Return the [X, Y] coordinate for the center point of the cell that contains the specified text.  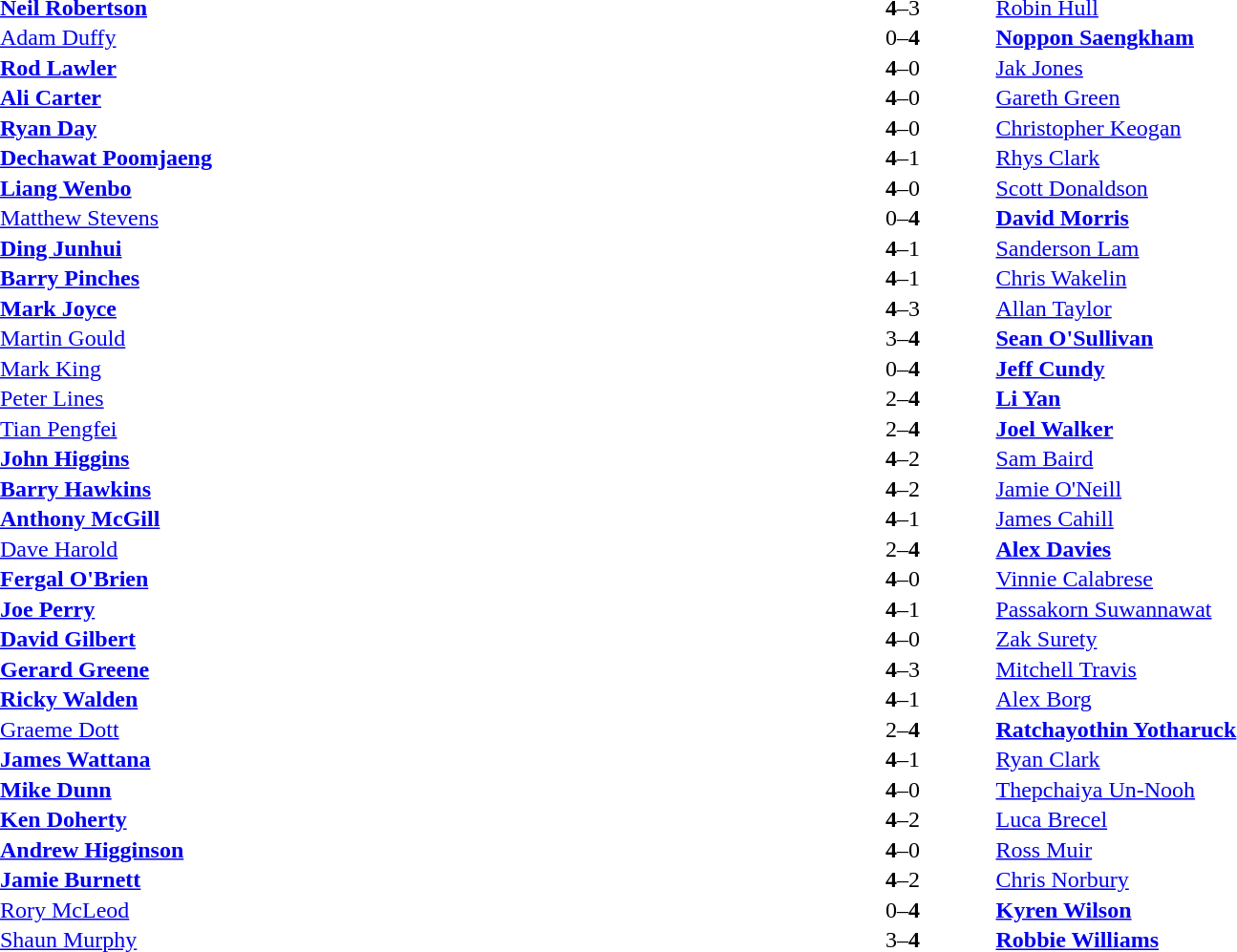
3–4 [902, 339]
